Locate the cell with the specified text and output its [X, Y] center coordinate. 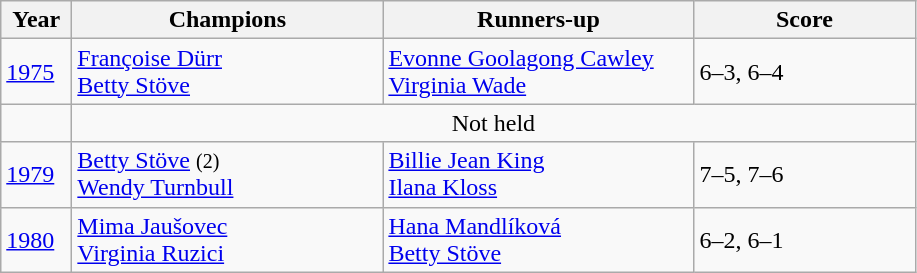
Hana Mandlíková Betty Stöve [538, 240]
6–2, 6–1 [804, 240]
1975 [36, 72]
Not held [494, 123]
1979 [36, 174]
1980 [36, 240]
Mima Jaušovec Virginia Ruzici [228, 240]
Score [804, 20]
Evonne Goolagong Cawley Virginia Wade [538, 72]
Year [36, 20]
7–5, 7–6 [804, 174]
6–3, 6–4 [804, 72]
Champions [228, 20]
Billie Jean King Ilana Kloss [538, 174]
Betty Stöve (2) Wendy Turnbull [228, 174]
Françoise Dürr Betty Stöve [228, 72]
Runners-up [538, 20]
